Locate the cell with the specified text and output its [x, y] center coordinate. 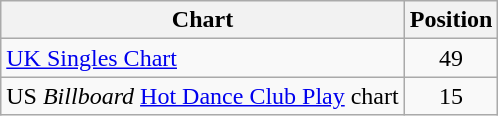
49 [451, 58]
Position [451, 20]
Chart [202, 20]
15 [451, 96]
US Billboard Hot Dance Club Play chart [202, 96]
UK Singles Chart [202, 58]
